Output the [x, y] coordinate of the center of the cell containing the given text.  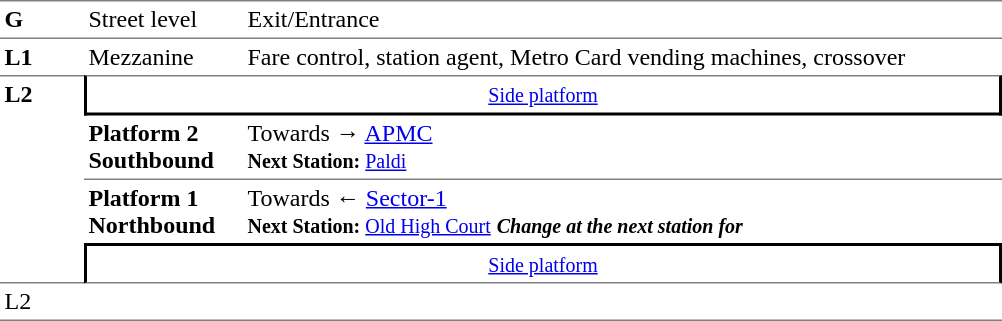
Exit/Entrance [622, 20]
G [42, 20]
Mezzanine [164, 57]
Platform 2Southbound [164, 148]
Street level [164, 20]
Fare control, station agent, Metro Card vending machines, crossover [622, 57]
Towards ← Sector-1Next Station: Old High Court Change at the next station for [622, 212]
L1 [42, 57]
Platform 1Northbound [164, 212]
L2 [42, 179]
Towards → APMCNext Station: Paldi [622, 148]
